Extract the (X, Y) coordinate from the center of the cell holding the provided text.  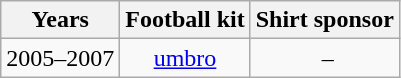
Shirt sponsor (324, 20)
– (324, 58)
2005–2007 (60, 58)
umbro (185, 58)
Football kit (185, 20)
Years (60, 20)
